Search for the cell housing the specified text and yield its [X, Y] center coordinate. 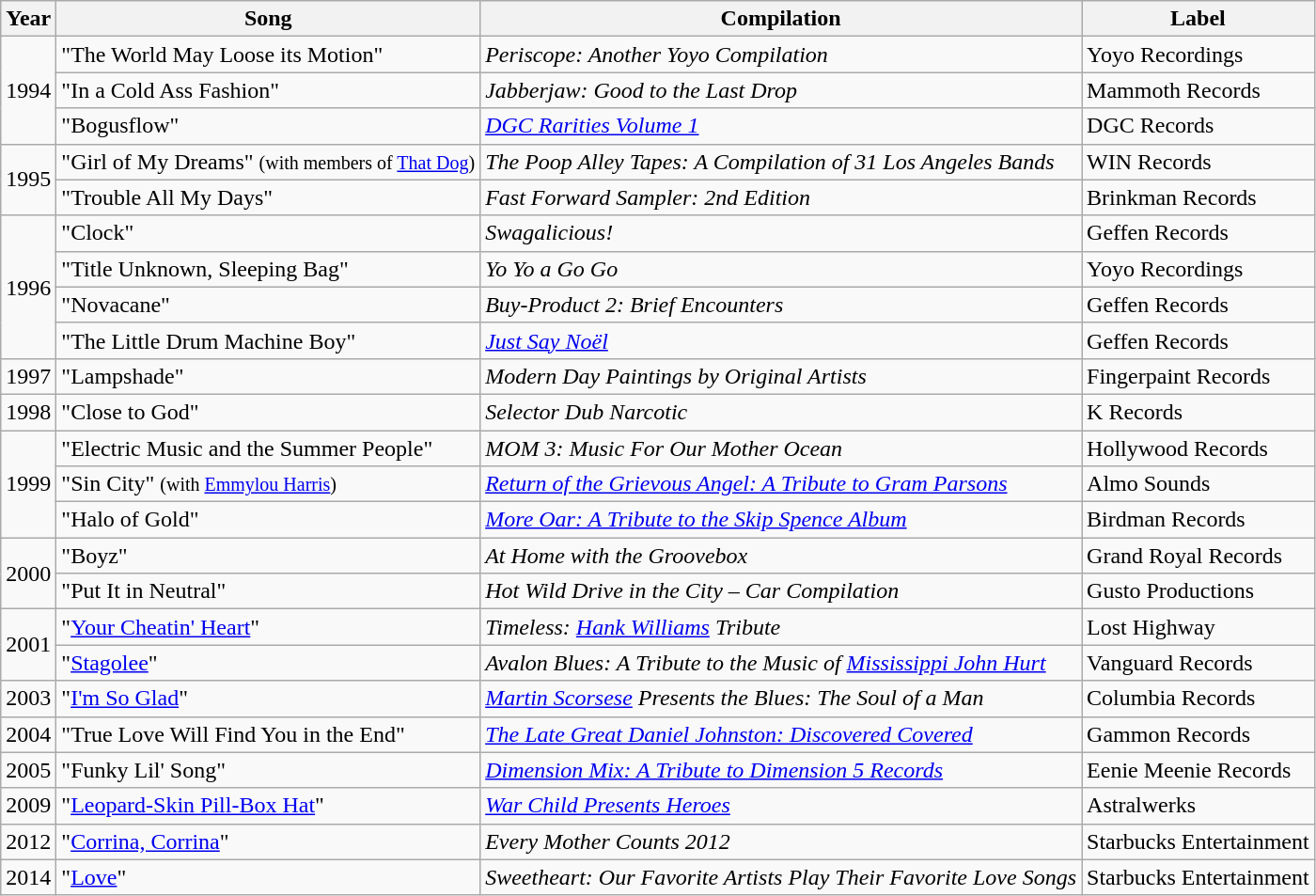
"Trouble All My Days" [269, 197]
"Lampshade" [269, 376]
Year [28, 19]
Swagalicious! [781, 233]
"Novacane" [269, 305]
2014 [28, 877]
WIN Records [1198, 162]
Vanguard Records [1198, 663]
Hot Wild Drive in the City – Car Compilation [781, 591]
Selector Dub Narcotic [781, 412]
"Electric Music and the Summer People" [269, 448]
Avalon Blues: A Tribute to the Music of Mississippi John Hurt [781, 663]
Mammoth Records [1198, 90]
Almo Sounds [1198, 484]
"Boyz" [269, 556]
"Put It in Neutral" [269, 591]
Martin Scorsese Presents the Blues: The Soul of a Man [781, 699]
1996 [28, 287]
2004 [28, 734]
Lost Highway [1198, 627]
"True Love Will Find You in the End" [269, 734]
Brinkman Records [1198, 197]
"Corrina, Corrina" [269, 841]
Astralwerks [1198, 806]
2009 [28, 806]
1998 [28, 412]
1999 [28, 484]
"In a Cold Ass Fashion" [269, 90]
Periscope: Another Yoyo Compilation [781, 55]
Compilation [781, 19]
"The Little Drum Machine Boy" [269, 340]
War Child Presents Heroes [781, 806]
"Girl of My Dreams" (with members of That Dog) [269, 162]
"Stagolee" [269, 663]
Gusto Productions [1198, 591]
2001 [28, 645]
Birdman Records [1198, 520]
Sweetheart: Our Favorite Artists Play Their Favorite Love Songs [781, 877]
Hollywood Records [1198, 448]
Timeless: Hank Williams Tribute [781, 627]
Song [269, 19]
Label [1198, 19]
2005 [28, 770]
"Love" [269, 877]
Fast Forward Sampler: 2nd Edition [781, 197]
DGC Rarities Volume 1 [781, 126]
At Home with the Groovebox [781, 556]
Buy-Product 2: Brief Encounters [781, 305]
"Leopard-Skin Pill-Box Hat" [269, 806]
The Poop Alley Tapes: A Compilation of 31 Los Angeles Bands [781, 162]
Just Say Noël [781, 340]
2003 [28, 699]
"The World May Loose its Motion" [269, 55]
1997 [28, 376]
K Records [1198, 412]
Eenie Meenie Records [1198, 770]
"Clock" [269, 233]
"Your Cheatin' Heart" [269, 627]
1994 [28, 90]
Jabberjaw: Good to the Last Drop [781, 90]
Gammon Records [1198, 734]
2000 [28, 574]
"Bogusflow" [269, 126]
"I'm So Glad" [269, 699]
Fingerpaint Records [1198, 376]
2012 [28, 841]
Modern Day Paintings by Original Artists [781, 376]
"Title Unknown, Sleeping Bag" [269, 269]
1995 [28, 180]
Columbia Records [1198, 699]
DGC Records [1198, 126]
Every Mother Counts 2012 [781, 841]
MOM 3: Music For Our Mother Ocean [781, 448]
"Sin City" (with Emmylou Harris) [269, 484]
"Funky Lil' Song" [269, 770]
"Close to God" [269, 412]
Dimension Mix: A Tribute to Dimension 5 Records [781, 770]
The Late Great Daniel Johnston: Discovered Covered [781, 734]
"Halo of Gold" [269, 520]
Grand Royal Records [1198, 556]
Yo Yo a Go Go [781, 269]
More Oar: A Tribute to the Skip Spence Album [781, 520]
Return of the Grievous Angel: A Tribute to Gram Parsons [781, 484]
